Pinpoint the cell where the given text exists, returning its [X, Y] midpoint coordinate. 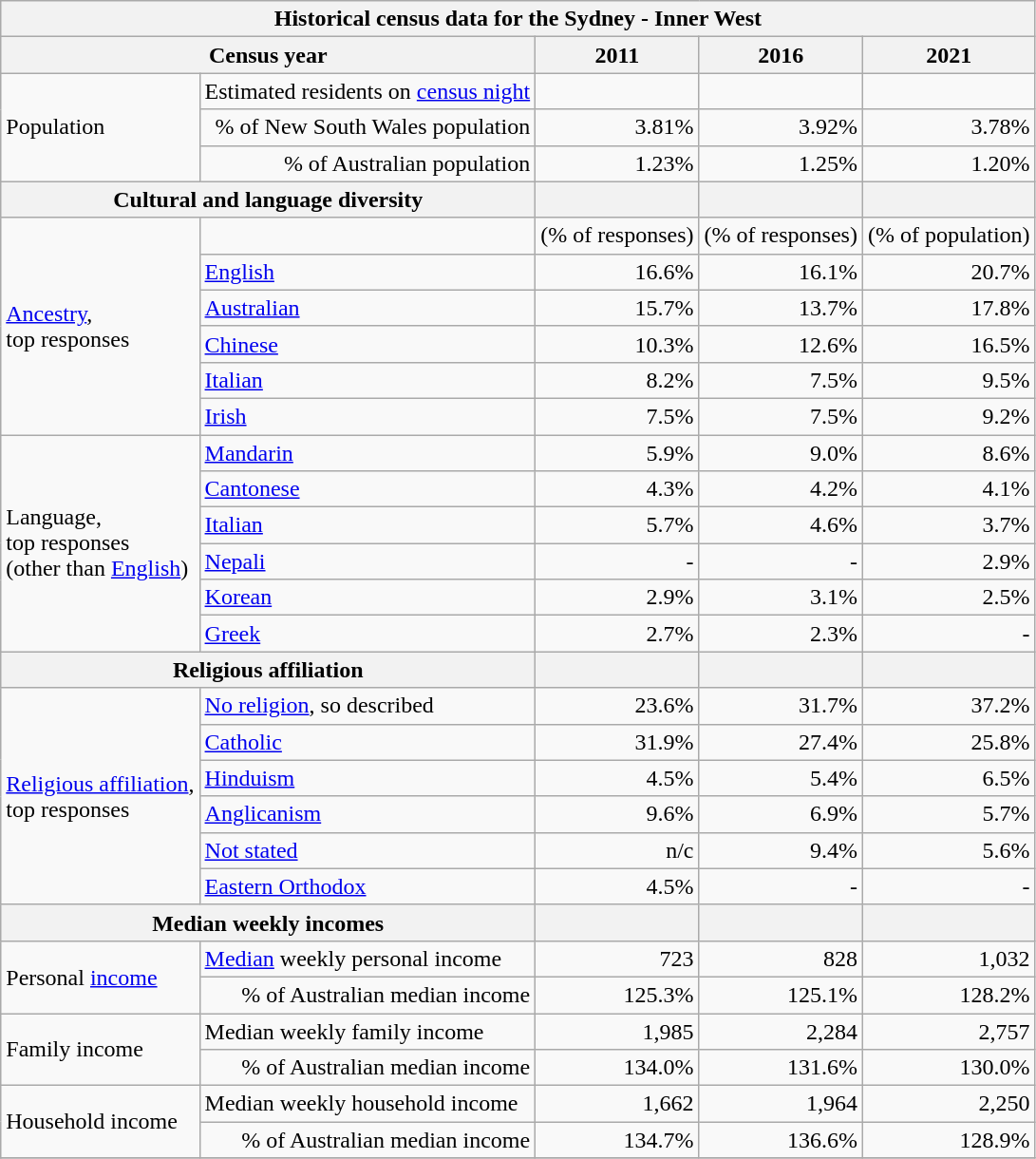
% of Australian population [367, 163]
17.8% [949, 308]
16.6% [617, 272]
Nepali [367, 561]
9.4% [781, 850]
Korean [367, 598]
Mandarin [367, 453]
125.1% [781, 995]
Language,top responses(other than English) [101, 543]
Population [101, 127]
Hinduism [367, 778]
Ancestry,top responses [101, 326]
Chinese [367, 344]
6.5% [949, 778]
125.3% [617, 995]
Cantonese [367, 489]
27.4% [781, 742]
31.7% [781, 706]
134.7% [617, 1140]
Estimated residents on census night [367, 91]
2.7% [617, 634]
15.7% [617, 308]
Cultural and language diversity [268, 199]
4.3% [617, 489]
3.1% [781, 598]
1,662 [617, 1104]
% of New South Wales population [367, 127]
5.9% [617, 453]
2011 [617, 55]
Historical census data for the Sydney - Inner West [518, 19]
31.9% [617, 742]
Irish [367, 416]
Catholic [367, 742]
4.1% [949, 489]
37.2% [949, 706]
Religious affiliation,top responses [101, 796]
Religious affiliation [268, 670]
20.7% [949, 272]
2016 [781, 55]
2,250 [949, 1104]
(% of population) [949, 236]
4.2% [781, 489]
2021 [949, 55]
130.0% [949, 1068]
131.6% [781, 1068]
Not stated [367, 850]
16.1% [781, 272]
Median weekly family income [367, 1031]
Anglicanism [367, 814]
3.7% [949, 525]
2.3% [781, 634]
Median weekly incomes [268, 922]
134.0% [617, 1068]
2,757 [949, 1031]
3.81% [617, 127]
No religion, so described [367, 706]
English [367, 272]
8.2% [617, 380]
9.0% [781, 453]
1,964 [781, 1104]
Household income [101, 1122]
128.9% [949, 1140]
1.25% [781, 163]
3.92% [781, 127]
25.8% [949, 742]
Eastern Orthodox [367, 886]
13.7% [781, 308]
128.2% [949, 995]
Family income [101, 1049]
Greek [367, 634]
Median weekly household income [367, 1104]
8.6% [949, 453]
2,284 [781, 1031]
Median weekly personal income [367, 959]
723 [617, 959]
4.6% [781, 525]
3.78% [949, 127]
6.9% [781, 814]
9.2% [949, 416]
n/c [617, 850]
9.5% [949, 380]
Australian [367, 308]
1,985 [617, 1031]
9.6% [617, 814]
828 [781, 959]
5.4% [781, 778]
2.5% [949, 598]
10.3% [617, 344]
Personal income [101, 977]
136.6% [781, 1140]
Census year [268, 55]
5.6% [949, 850]
1,032 [949, 959]
23.6% [617, 706]
1.23% [617, 163]
1.20% [949, 163]
16.5% [949, 344]
12.6% [781, 344]
